Return the (x, y) coordinate for the center point of the cell that contains the specified text.  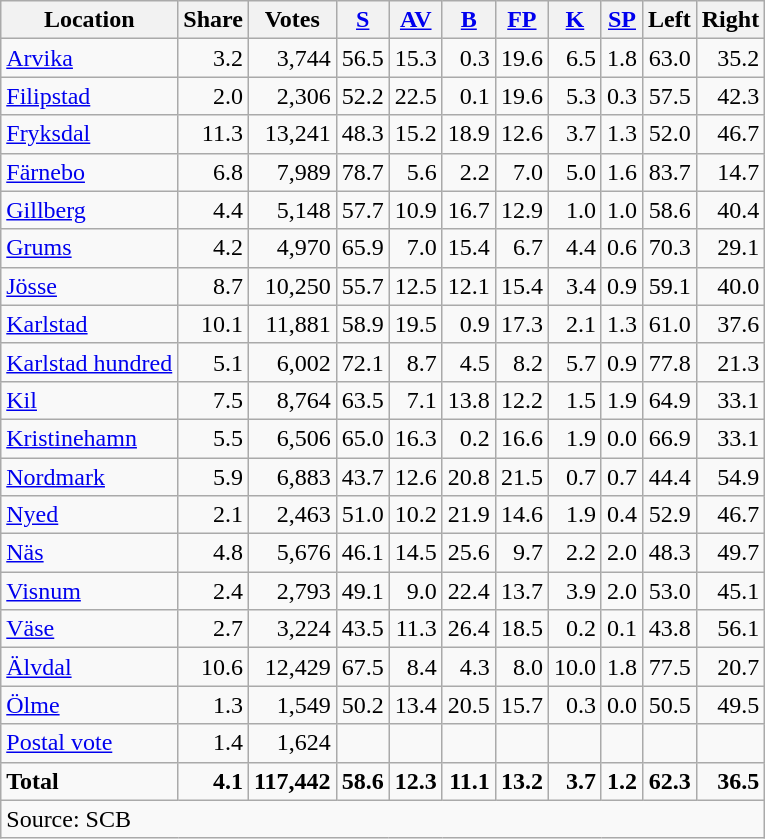
9.0 (416, 591)
Näs (90, 553)
10,250 (292, 286)
62.3 (670, 781)
20.7 (730, 667)
65.9 (362, 248)
78.7 (362, 172)
52.0 (670, 134)
42.3 (730, 96)
58.9 (362, 324)
51.0 (362, 515)
3.4 (574, 286)
6.5 (574, 58)
83.7 (670, 172)
36.5 (730, 781)
59.1 (670, 286)
3,744 (292, 58)
Grums (90, 248)
50.2 (362, 705)
5,676 (292, 553)
70.3 (670, 248)
65.0 (362, 438)
3.9 (574, 591)
1.6 (622, 172)
1.4 (214, 743)
Kil (90, 400)
1.5 (574, 400)
53.0 (670, 591)
11,881 (292, 324)
Share (214, 20)
13.4 (416, 705)
13.7 (522, 591)
40.0 (730, 286)
43.5 (362, 629)
FP (522, 20)
5.6 (416, 172)
Nordmark (90, 477)
15.7 (522, 705)
50.5 (670, 705)
4.3 (468, 667)
4.2 (214, 248)
Älvdal (90, 667)
56.1 (730, 629)
3.2 (214, 58)
21.9 (468, 515)
21.3 (730, 362)
54.9 (730, 477)
8.0 (522, 667)
Filipstad (90, 96)
43.8 (670, 629)
35.2 (730, 58)
117,442 (292, 781)
63.0 (670, 58)
Source: SCB (383, 819)
17.3 (522, 324)
12.2 (522, 400)
Karlstad (90, 324)
77.5 (670, 667)
15.2 (416, 134)
8.4 (416, 667)
5.1 (214, 362)
Karlstad hundred (90, 362)
18.9 (468, 134)
45.1 (730, 591)
13,241 (292, 134)
56.5 (362, 58)
52.9 (670, 515)
55.7 (362, 286)
SP (622, 20)
11.1 (468, 781)
16.6 (522, 438)
5,148 (292, 210)
57.7 (362, 210)
29.1 (730, 248)
12.9 (522, 210)
10.6 (214, 667)
46.1 (362, 553)
Nyed (90, 515)
4,970 (292, 248)
Arvika (90, 58)
5.3 (574, 96)
7,989 (292, 172)
4.1 (214, 781)
16.3 (416, 438)
49.7 (730, 553)
5.9 (214, 477)
12.1 (468, 286)
8,764 (292, 400)
12.5 (416, 286)
Left (670, 20)
1,549 (292, 705)
22.5 (416, 96)
Postal vote (90, 743)
Visnum (90, 591)
1.2 (622, 781)
14.7 (730, 172)
B (468, 20)
2,463 (292, 515)
7.1 (416, 400)
49.1 (362, 591)
6,002 (292, 362)
10.1 (214, 324)
18.5 (522, 629)
66.9 (670, 438)
0.4 (622, 515)
49.5 (730, 705)
Ölme (90, 705)
57.5 (670, 96)
Färnebo (90, 172)
26.4 (468, 629)
61.0 (670, 324)
3,224 (292, 629)
S (362, 20)
19.5 (416, 324)
4.8 (214, 553)
Gillberg (90, 210)
64.9 (670, 400)
5.5 (214, 438)
10.9 (416, 210)
77.8 (670, 362)
1,624 (292, 743)
15.3 (416, 58)
6.8 (214, 172)
9.7 (522, 553)
6,883 (292, 477)
37.6 (730, 324)
5.0 (574, 172)
2,793 (292, 591)
22.4 (468, 591)
10.2 (416, 515)
67.5 (362, 667)
Jösse (90, 286)
AV (416, 20)
44.4 (670, 477)
13.8 (468, 400)
52.2 (362, 96)
16.7 (468, 210)
0.6 (622, 248)
10.0 (574, 667)
Total (90, 781)
Right (730, 20)
63.5 (362, 400)
Väse (90, 629)
K (574, 20)
21.5 (522, 477)
Votes (292, 20)
Location (90, 20)
43.7 (362, 477)
25.6 (468, 553)
2.7 (214, 629)
72.1 (362, 362)
12,429 (292, 667)
8.2 (522, 362)
7.5 (214, 400)
40.4 (730, 210)
6.7 (522, 248)
6,506 (292, 438)
2.4 (214, 591)
20.5 (468, 705)
12.3 (416, 781)
13.2 (522, 781)
Kristinehamn (90, 438)
2,306 (292, 96)
5.7 (574, 362)
20.8 (468, 477)
Fryksdal (90, 134)
14.5 (416, 553)
14.6 (522, 515)
4.5 (468, 362)
